Capture the cell that displays the provided text and extract its (x, y) central coordinate. 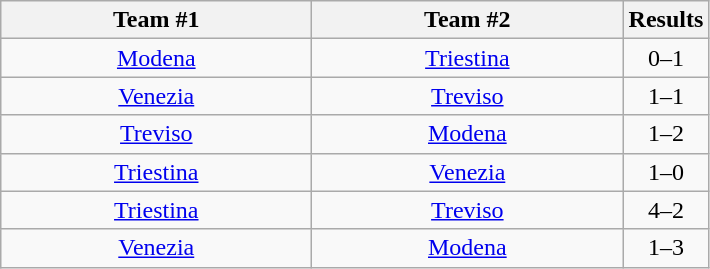
4–2 (666, 210)
1–1 (666, 96)
1–3 (666, 248)
Team #1 (156, 20)
1–0 (666, 172)
0–1 (666, 58)
1–2 (666, 134)
Team #2 (468, 20)
Results (666, 20)
